Identify which cell holds the provided text, then report its [X, Y] central coordinate. 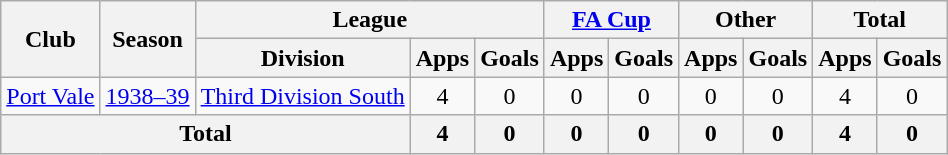
Other [746, 20]
Third Division South [302, 96]
Season [148, 39]
Port Vale [50, 96]
FA Cup [611, 20]
Club [50, 39]
League [370, 20]
1938–39 [148, 96]
Division [302, 58]
